Scan for the cell matching the given text and deliver its [x, y] coordinate at center. 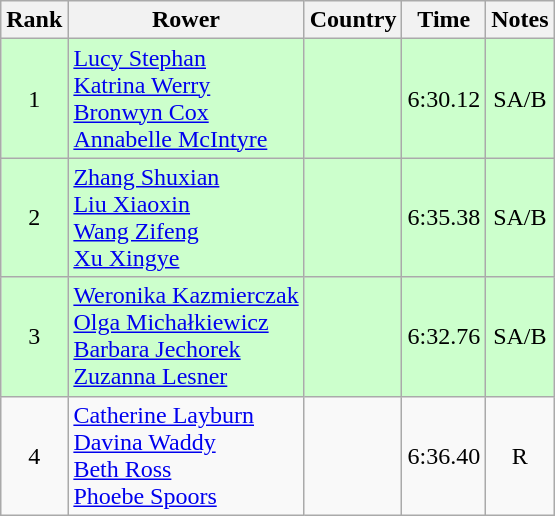
4 [34, 456]
Lucy StephanKatrina WerryBronwyn CoxAnnabelle McIntyre [186, 98]
1 [34, 98]
Time [444, 20]
Catherine LayburnDavina WaddyBeth RossPhoebe Spoors [186, 456]
R [520, 456]
Weronika KazmierczakOlga MichałkiewiczBarbara JechorekZuzanna Lesner [186, 336]
Country [353, 20]
2 [34, 218]
3 [34, 336]
6:32.76 [444, 336]
Zhang ShuxianLiu XiaoxinWang ZifengXu Xingye [186, 218]
6:35.38 [444, 218]
Rank [34, 20]
Rower [186, 20]
Notes [520, 20]
6:36.40 [444, 456]
6:30.12 [444, 98]
